Detect which cell encompasses the target text, then output its (X, Y) center coordinate. 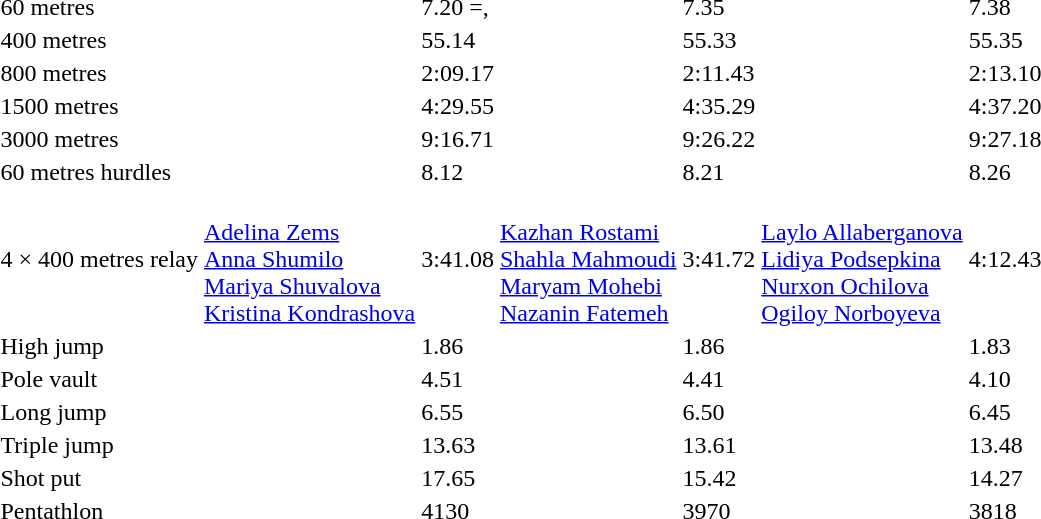
6.55 (458, 412)
3:41.72 (719, 259)
9:16.71 (458, 139)
13.63 (458, 445)
Kazhan RostamiShahla MahmoudiMaryam MohebiNazanin Fatemeh (588, 259)
9:26.22 (719, 139)
3:41.08 (458, 259)
15.42 (719, 478)
Adelina ZemsAnna ShumiloMariya ShuvalovaKristina Kondrashova (309, 259)
4.51 (458, 379)
8.21 (719, 172)
13.61 (719, 445)
2:09.17 (458, 73)
2:11.43 (719, 73)
4.41 (719, 379)
55.33 (719, 40)
17.65 (458, 478)
6.50 (719, 412)
8.12 (458, 172)
4:35.29 (719, 106)
55.14 (458, 40)
4:29.55 (458, 106)
Laylo AllaberganovaLidiya PodsepkinaNurxon OchilovaOgiloy Norboyeva (862, 259)
